From the cell containing the given text, extract its center point as (X, Y) coordinate. 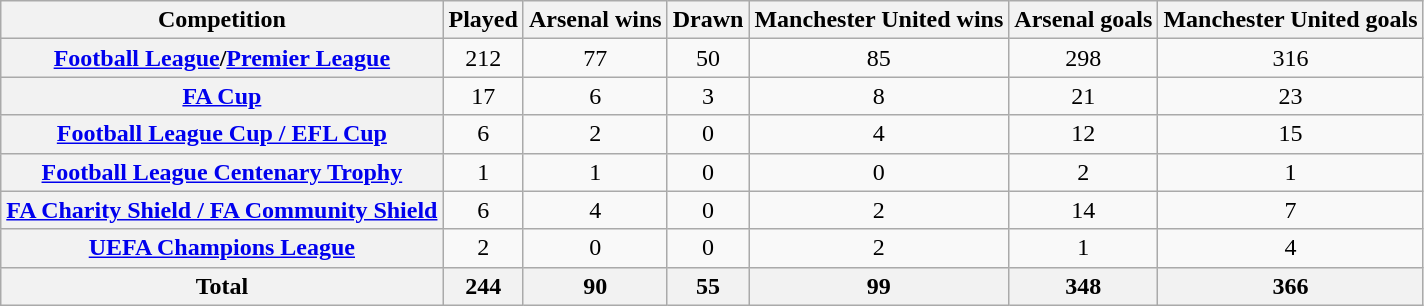
316 (1290, 58)
55 (708, 286)
Football League Cup / EFL Cup (222, 134)
14 (1084, 210)
12 (1084, 134)
90 (595, 286)
298 (1084, 58)
Manchester United wins (879, 20)
Played (483, 20)
212 (483, 58)
Drawn (708, 20)
Total (222, 286)
244 (483, 286)
Arsenal goals (1084, 20)
FA Charity Shield / FA Community Shield (222, 210)
15 (1290, 134)
UEFA Champions League (222, 248)
7 (1290, 210)
50 (708, 58)
77 (595, 58)
Football League/Premier League (222, 58)
366 (1290, 286)
3 (708, 96)
21 (1084, 96)
348 (1084, 286)
Football League Centenary Trophy (222, 172)
Arsenal wins (595, 20)
99 (879, 286)
85 (879, 58)
Manchester United goals (1290, 20)
FA Cup (222, 96)
Competition (222, 20)
17 (483, 96)
8 (879, 96)
23 (1290, 96)
